Detect which cell encompasses the target text, then output its (X, Y) center coordinate. 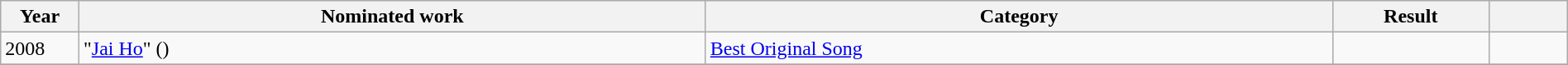
Best Original Song (1019, 48)
Category (1019, 17)
2008 (40, 48)
Year (40, 17)
Nominated work (392, 17)
Result (1411, 17)
"Jai Ho" () (392, 48)
